Return (X, Y) of the center of cell containing provided text 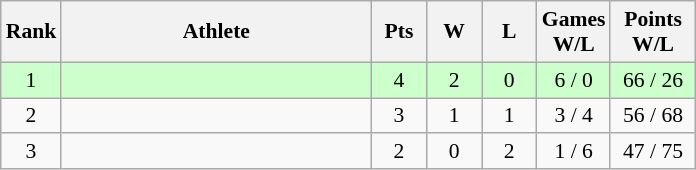
Pts (398, 32)
L (510, 32)
GamesW/L (574, 32)
56 / 68 (652, 116)
47 / 75 (652, 152)
1 / 6 (574, 152)
66 / 26 (652, 80)
W (454, 32)
6 / 0 (574, 80)
Rank (32, 32)
Athlete (216, 32)
3 / 4 (574, 116)
PointsW/L (652, 32)
4 (398, 80)
